From the cell containing the given text, extract its center point as [x, y] coordinate. 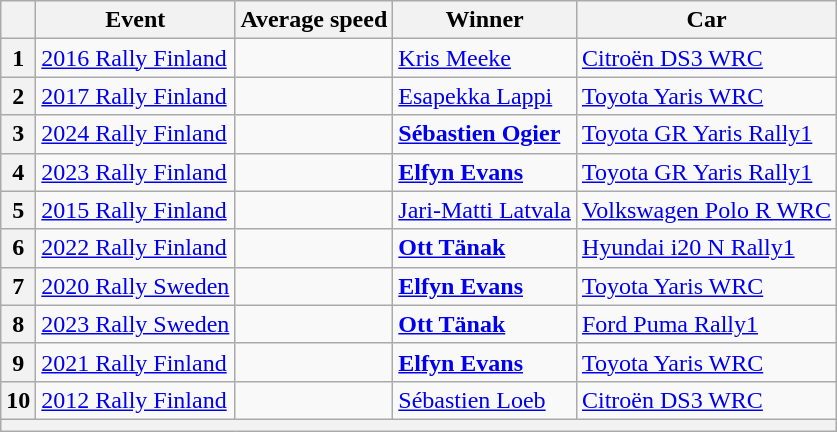
Sébastien Loeb [485, 400]
7 [18, 286]
2 [18, 96]
Winner [485, 20]
4 [18, 172]
2017 Rally Finland [136, 96]
Volkswagen Polo R WRC [706, 210]
1 [18, 58]
Hyundai i20 N Rally1 [706, 248]
2015 Rally Finland [136, 210]
Average speed [314, 20]
2021 Rally Finland [136, 362]
2012 Rally Finland [136, 400]
Event [136, 20]
Ford Puma Rally1 [706, 324]
Jari-Matti Latvala [485, 210]
2024 Rally Finland [136, 134]
Car [706, 20]
2023 Rally Sweden [136, 324]
2023 Rally Finland [136, 172]
10 [18, 400]
8 [18, 324]
Esapekka Lappi [485, 96]
5 [18, 210]
Kris Meeke [485, 58]
Sébastien Ogier [485, 134]
2016 Rally Finland [136, 58]
2022 Rally Finland [136, 248]
6 [18, 248]
2020 Rally Sweden [136, 286]
9 [18, 362]
3 [18, 134]
